Locate the cell with the specified text and output its [X, Y] center coordinate. 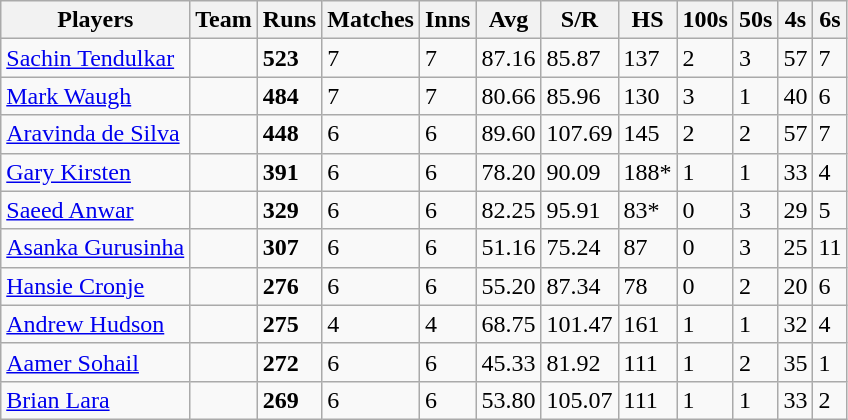
25 [796, 248]
87.34 [580, 286]
105.07 [580, 400]
101.47 [580, 324]
448 [289, 134]
269 [289, 400]
80.66 [508, 96]
Runs [289, 20]
55.20 [508, 286]
391 [289, 172]
Aamer Sohail [96, 362]
29 [796, 210]
275 [289, 324]
307 [289, 248]
89.60 [508, 134]
6s [830, 20]
32 [796, 324]
137 [648, 58]
81.92 [580, 362]
523 [289, 58]
Brian Lara [96, 400]
87 [648, 248]
82.25 [508, 210]
83* [648, 210]
107.69 [580, 134]
11 [830, 248]
Gary Kirsten [96, 172]
Hansie Cronje [96, 286]
4s [796, 20]
130 [648, 96]
145 [648, 134]
161 [648, 324]
35 [796, 362]
95.91 [580, 210]
51.16 [508, 248]
90.09 [580, 172]
78 [648, 286]
Andrew Hudson [96, 324]
HS [648, 20]
45.33 [508, 362]
Asanka Gurusinha [96, 248]
68.75 [508, 324]
75.24 [580, 248]
53.80 [508, 400]
5 [830, 210]
85.96 [580, 96]
188* [648, 172]
87.16 [508, 58]
20 [796, 286]
100s [705, 20]
Sachin Tendulkar [96, 58]
484 [289, 96]
78.20 [508, 172]
272 [289, 362]
Aravinda de Silva [96, 134]
50s [755, 20]
85.87 [580, 58]
Saeed Anwar [96, 210]
Matches [371, 20]
329 [289, 210]
S/R [580, 20]
40 [796, 96]
Players [96, 20]
276 [289, 286]
Team [224, 20]
Mark Waugh [96, 96]
Inns [447, 20]
Avg [508, 20]
